Find where the given text appears and provide that cell's center as (X, Y) coordinate. 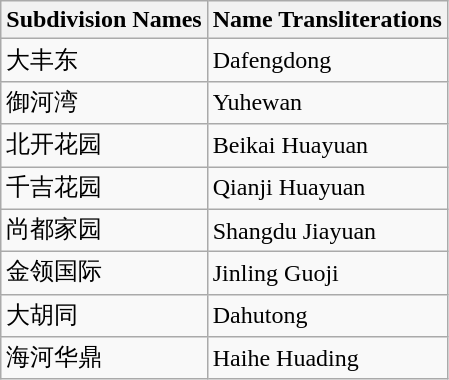
金领国际 (104, 274)
Jinling Guoji (327, 274)
尚都家园 (104, 230)
御河湾 (104, 102)
Subdivision Names (104, 20)
Qianji Huayuan (327, 188)
Beikai Huayuan (327, 146)
海河华鼎 (104, 358)
Yuhewan (327, 102)
Dahutong (327, 316)
Name Transliterations (327, 20)
北开花园 (104, 146)
大胡同 (104, 316)
Shangdu Jiayuan (327, 230)
大丰东 (104, 60)
千吉花园 (104, 188)
Haihe Huading (327, 358)
Dafengdong (327, 60)
